Detect which cell encompasses the target text, then output its (X, Y) center coordinate. 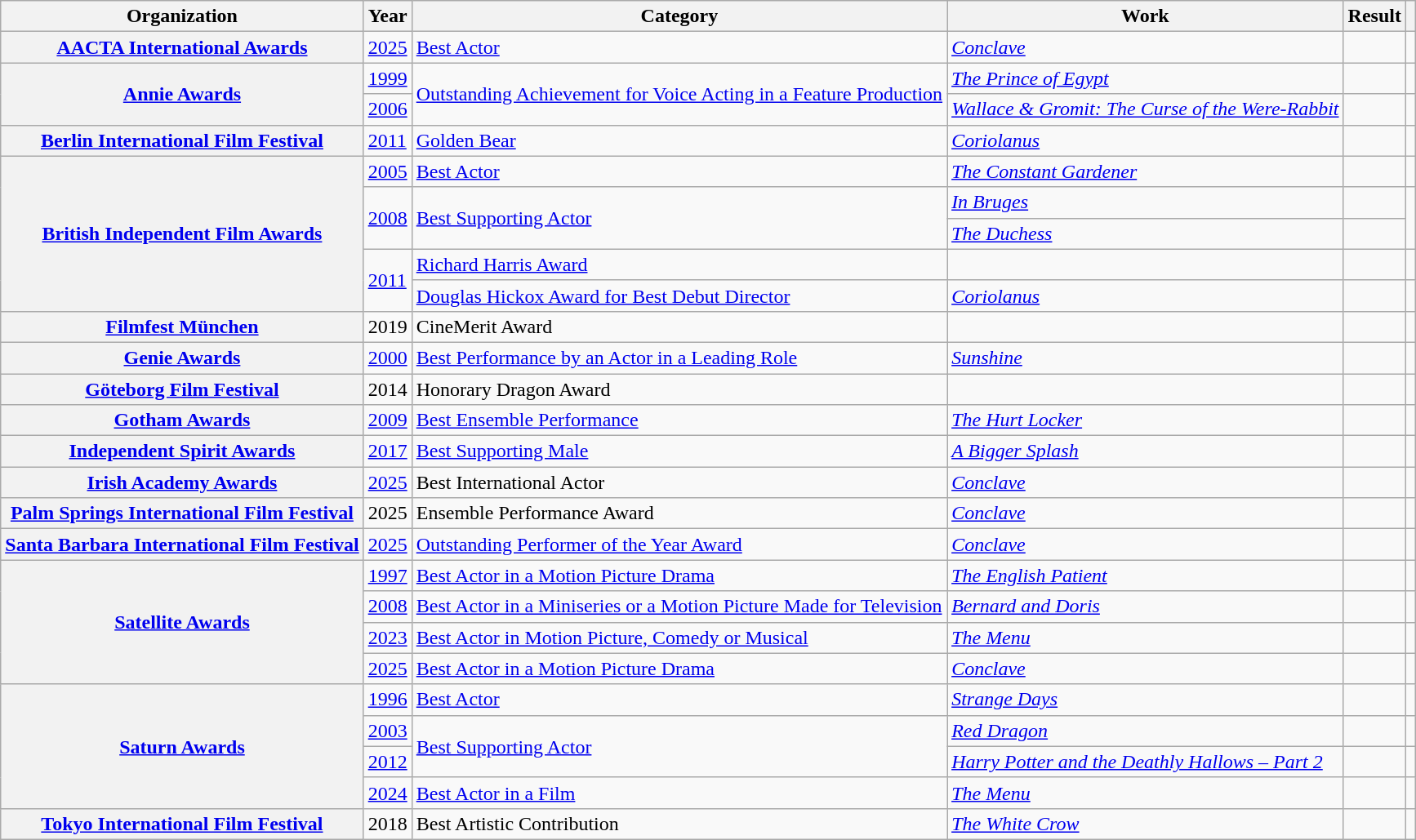
Richard Harris Award (679, 264)
2019 (387, 327)
AACTA International Awards (182, 47)
Best Actor in Motion Picture, Comedy or Musical (679, 638)
Outstanding Performer of the Year Award (679, 544)
Douglas Hickox Award for Best Debut Director (679, 296)
Wallace & Gromit: The Curse of the Were-Rabbit (1145, 109)
Filmfest München (182, 327)
Genie Awards (182, 358)
2014 (387, 389)
Berlin International Film Festival (182, 140)
Best Actor in a Miniseries or a Motion Picture Made for Television (679, 607)
Göteborg Film Festival (182, 389)
1999 (387, 78)
Outstanding Achievement for Voice Acting in a Feature Production (679, 94)
Tokyo International Film Festival (182, 824)
2024 (387, 793)
Category (679, 16)
The Constant Gardener (1145, 171)
Gotham Awards (182, 420)
Best Supporting Male (679, 451)
Santa Barbara International Film Festival (182, 544)
2023 (387, 638)
Satellite Awards (182, 622)
2018 (387, 824)
Year (387, 16)
Irish Academy Awards (182, 482)
The Prince of Egypt (1145, 78)
Honorary Dragon Award (679, 389)
CineMerit Award (679, 327)
2005 (387, 171)
2003 (387, 731)
Bernard and Doris (1145, 607)
2009 (387, 420)
Work (1145, 16)
1997 (387, 576)
2006 (387, 109)
In Bruges (1145, 202)
Best Performance by an Actor in a Leading Role (679, 358)
Result (1374, 16)
Ensemble Performance Award (679, 513)
2012 (387, 762)
Strange Days (1145, 700)
Sunshine (1145, 358)
Palm Springs International Film Festival (182, 513)
Organization (182, 16)
Golden Bear (679, 140)
2017 (387, 451)
Saturn Awards (182, 746)
Harry Potter and the Deathly Hallows – Part 2 (1145, 762)
Best Artistic Contribution (679, 824)
Best Actor in a Film (679, 793)
Independent Spirit Awards (182, 451)
Red Dragon (1145, 731)
2000 (387, 358)
A Bigger Splash (1145, 451)
Annie Awards (182, 94)
The Hurt Locker (1145, 420)
Best International Actor (679, 482)
1996 (387, 700)
British Independent Film Awards (182, 233)
The Duchess (1145, 233)
The English Patient (1145, 576)
Best Ensemble Performance (679, 420)
The White Crow (1145, 824)
